From the cell containing the given text, extract its center point as (X, Y) coordinate. 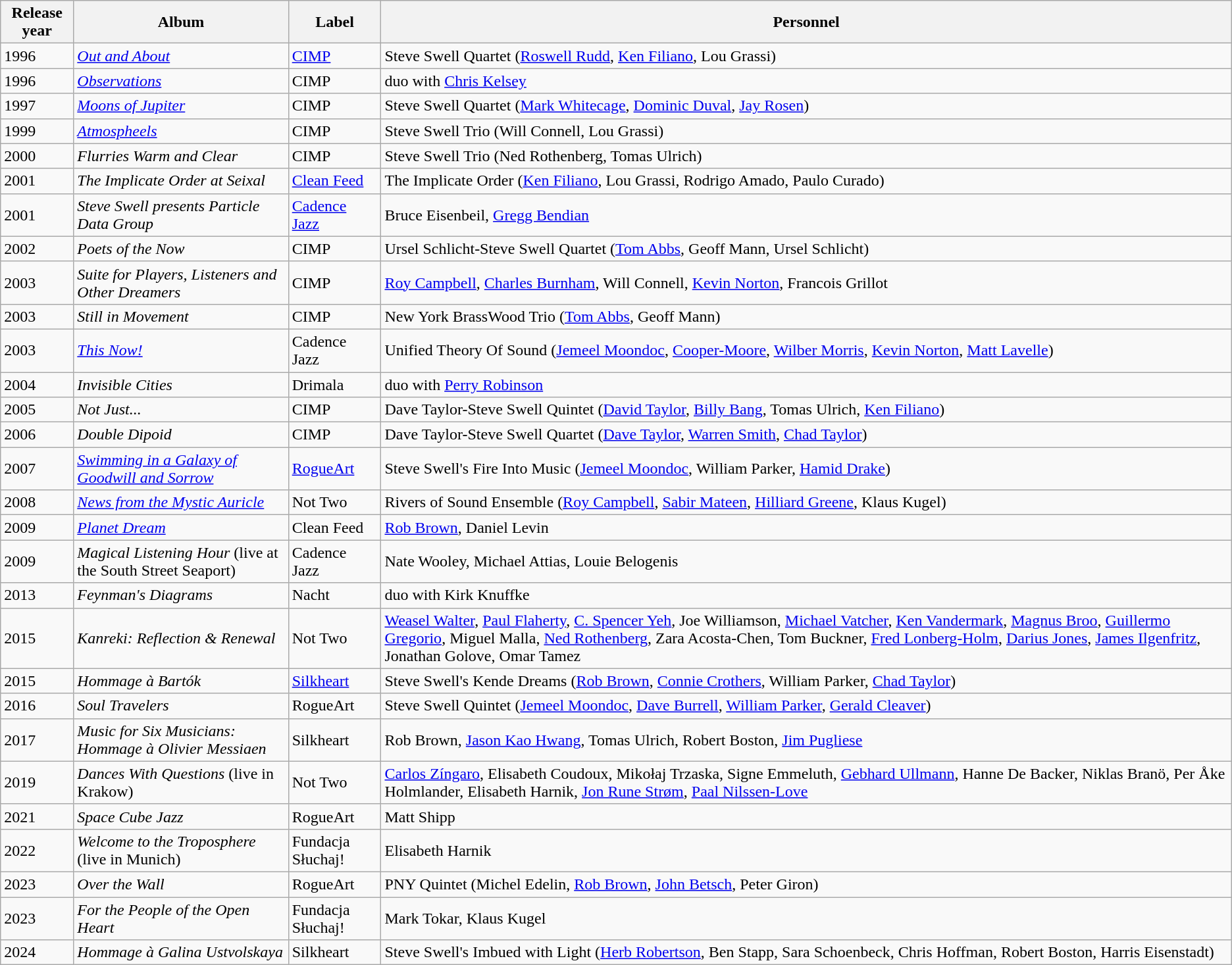
Roy Campbell, Charles Burnham, Will Connell, Kevin Norton, Francois Grillot (806, 283)
2004 (37, 385)
Rob Brown, Daniel Levin (806, 528)
duo with Kirk Knuffke (806, 595)
2016 (37, 706)
The Implicate Order (Ken Filiano, Lou Grassi, Rodrigo Amado, Paulo Curado) (806, 181)
The Implicate Order at Seixal (181, 181)
Nate Wooley, Michael Attias, Louie Belogenis (806, 562)
Flurries Warm and Clear (181, 156)
Out and About (181, 56)
PNY Quintet (Michel Edelin, Rob Brown, John Betsch, Peter Giron) (806, 884)
Still in Movement (181, 316)
Bruce Eisenbeil, Gregg Bendian (806, 214)
Steve Swell Quartet (Roswell Rudd, Ken Filiano, Lou Grassi) (806, 56)
Steve Swell's Kende Dreams (Rob Brown, Connie Crothers, William Parker, Chad Taylor) (806, 681)
Feynman's Diagrams (181, 595)
Unified Theory Of Sound (Jemeel Moondoc, Cooper-Moore, Wilber Morris, Kevin Norton, Matt Lavelle) (806, 350)
Steve Swell Quartet (Mark Whitecage, Dominic Duval, Jay Rosen) (806, 106)
1997 (37, 106)
2006 (37, 435)
Ursel Schlicht-Steve Swell Quartet (Tom Abbs, Geoff Mann, Ursel Schlicht) (806, 249)
Matt Shipp (806, 816)
1999 (37, 131)
Dances With Questions (live in Krakow) (181, 783)
2022 (37, 850)
Moons of Jupiter (181, 106)
Steve Swell Trio (Ned Rothenberg, Tomas Ulrich) (806, 156)
Steve Swell Trio (Will Connell, Lou Grassi) (806, 131)
Observations (181, 81)
Hommage à Bartók (181, 681)
Not Just... (181, 410)
Poets of the Now (181, 249)
Steve Swell's Imbued with Light (Herb Robertson, Ben Stapp, Sara Schoenbeck, Chris Hoffman, Robert Boston, Harris Eisenstadt) (806, 953)
Invisible Cities (181, 385)
2017 (37, 739)
New York BrassWood Trio (Tom Abbs, Geoff Mann) (806, 316)
Soul Travelers (181, 706)
duo with Perry Robinson (806, 385)
2008 (37, 503)
2000 (37, 156)
Planet Dream (181, 528)
Kanreki: Reflection & Renewal (181, 638)
Dave Taylor-Steve Swell Quintet (David Taylor, Billy Bang, Tomas Ulrich, Ken Filiano) (806, 410)
2013 (37, 595)
Album (181, 22)
Personnel (806, 22)
2021 (37, 816)
Nacht (334, 595)
Music for Six Musicians: Hommage à Olivier Messiaen (181, 739)
Label (334, 22)
2002 (37, 249)
Swimming in a Galaxy of Goodwill and Sorrow (181, 468)
Magical Listening Hour (live at the South Street Seaport) (181, 562)
Rivers of Sound Ensemble (Roy Campbell, Sabir Mateen, Hilliard Greene, Klaus Kugel) (806, 503)
Welcome to the Troposphere (live in Munich) (181, 850)
Atmospheels (181, 131)
Steve Swell Quintet (Jemeel Moondoc, Dave Burrell, William Parker, Gerald Cleaver) (806, 706)
Suite for Players, Listeners and Other Dreamers (181, 283)
Release year (37, 22)
News from the Mystic Auricle (181, 503)
duo with Chris Kelsey (806, 81)
Space Cube Jazz (181, 816)
For the People of the Open Heart (181, 918)
Steve Swell presents Particle Data Group (181, 214)
2024 (37, 953)
Over the Wall (181, 884)
2007 (37, 468)
Double Dipoid (181, 435)
This Now! (181, 350)
2019 (37, 783)
Rob Brown, Jason Kao Hwang, Tomas Ulrich, Robert Boston, Jim Pugliese (806, 739)
2005 (37, 410)
Elisabeth Harnik (806, 850)
Hommage à Galina Ustvolskaya (181, 953)
Dave Taylor-Steve Swell Quartet (Dave Taylor, Warren Smith, Chad Taylor) (806, 435)
Drimala (334, 385)
Steve Swell's Fire Into Music (Jemeel Moondoc, William Parker, Hamid Drake) (806, 468)
Mark Tokar, Klaus Kugel (806, 918)
